Capture the cell that displays the provided text and extract its [x, y] central coordinate. 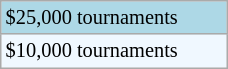
$10,000 tournaments [114, 51]
$25,000 tournaments [114, 17]
